Pinpoint the cell where the given text exists, returning its (X, Y) midpoint coordinate. 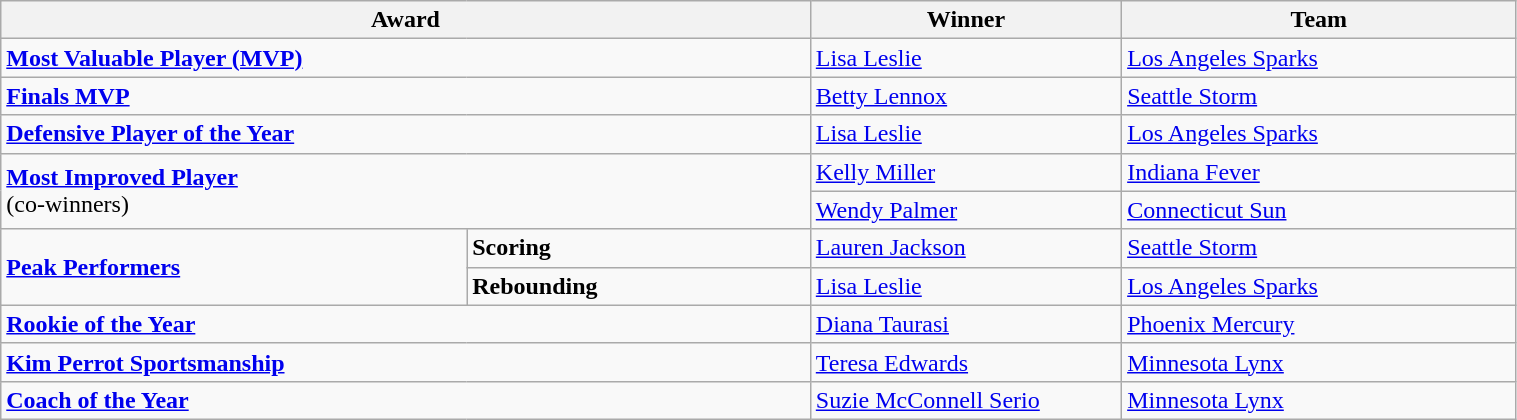
Connecticut Sun (1319, 210)
Diana Taurasi (966, 324)
Rebounding (639, 286)
Kelly Miller (966, 172)
Finals MVP (406, 96)
Winner (966, 20)
Scoring (639, 248)
Most Valuable Player (MVP) (406, 58)
Rookie of the Year (406, 324)
Wendy Palmer (966, 210)
Phoenix Mercury (1319, 324)
Defensive Player of the Year (406, 134)
Kim Perrot Sportsmanship (406, 362)
Peak Performers (234, 267)
Lauren Jackson (966, 248)
Coach of the Year (406, 400)
Indiana Fever (1319, 172)
Award (406, 20)
Team (1319, 20)
Betty Lennox (966, 96)
Most Improved Player(co-winners) (406, 191)
Suzie McConnell Serio (966, 400)
Teresa Edwards (966, 362)
